Find where the given text appears and provide that cell's center as (X, Y) coordinate. 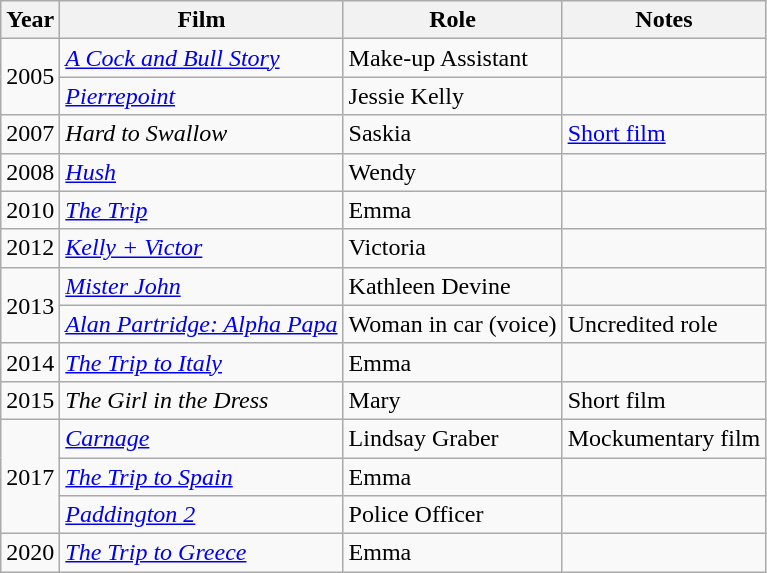
Uncredited role (664, 324)
The Trip to Spain (202, 477)
Wendy (452, 172)
Hard to Swallow (202, 134)
Lindsay Graber (452, 438)
2008 (30, 172)
2013 (30, 305)
Pierrepoint (202, 96)
Jessie Kelly (452, 96)
Saskia (452, 134)
Victoria (452, 248)
Hush (202, 172)
Mockumentary film (664, 438)
The Trip (202, 210)
Mary (452, 400)
2007 (30, 134)
2005 (30, 77)
Woman in car (voice) (452, 324)
2020 (30, 553)
A Cock and Bull Story (202, 58)
Year (30, 20)
2014 (30, 362)
Make-up Assistant (452, 58)
Mister John (202, 286)
2010 (30, 210)
Kathleen Devine (452, 286)
2017 (30, 476)
Carnage (202, 438)
Police Officer (452, 515)
The Girl in the Dress (202, 400)
2015 (30, 400)
The Trip to Italy (202, 362)
Notes (664, 20)
Alan Partridge: Alpha Papa (202, 324)
2012 (30, 248)
Kelly + Victor (202, 248)
The Trip to Greece (202, 553)
Role (452, 20)
Film (202, 20)
Paddington 2 (202, 515)
